Return the [X, Y] coordinate for the center point of the cell that contains the specified text.  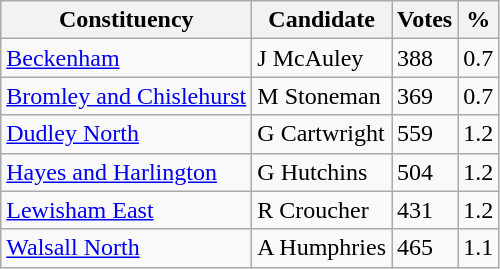
465 [425, 248]
504 [425, 172]
Hayes and Harlington [126, 172]
Dudley North [126, 134]
Constituency [126, 20]
G Cartwright [322, 134]
Votes [425, 20]
Beckenham [126, 58]
A Humphries [322, 248]
G Hutchins [322, 172]
R Croucher [322, 210]
Bromley and Chislehurst [126, 96]
Lewisham East [126, 210]
J McAuley [322, 58]
559 [425, 134]
431 [425, 210]
% [478, 20]
388 [425, 58]
M Stoneman [322, 96]
369 [425, 96]
1.1 [478, 248]
Candidate [322, 20]
Walsall North [126, 248]
